Detect which cell encompasses the target text, then output its (X, Y) center coordinate. 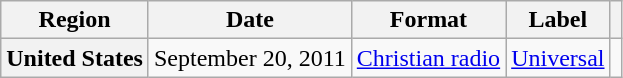
Region (75, 20)
September 20, 2011 (250, 58)
United States (75, 58)
Format (428, 20)
Date (250, 20)
Universal (558, 58)
Label (558, 20)
Christian radio (428, 58)
